Return the (x, y) coordinate for the center point of the cell that contains the specified text.  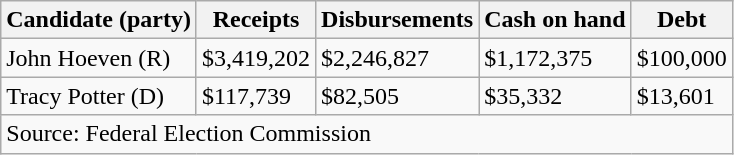
Disbursements (398, 20)
$82,505 (398, 96)
$100,000 (682, 58)
$3,419,202 (256, 58)
Cash on hand (555, 20)
Candidate (party) (99, 20)
$13,601 (682, 96)
Debt (682, 20)
Receipts (256, 20)
$35,332 (555, 96)
$2,246,827 (398, 58)
Source: Federal Election Commission (366, 134)
John Hoeven (R) (99, 58)
$117,739 (256, 96)
$1,172,375 (555, 58)
Tracy Potter (D) (99, 96)
